From the cell containing the given text, extract its center point as (X, Y) coordinate. 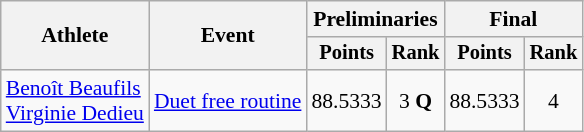
Benoît BeaufilsVirginie Dedieu (75, 100)
Duet free routine (228, 100)
3 Q (416, 100)
Preliminaries (375, 19)
Final (513, 19)
Event (228, 36)
Athlete (75, 36)
4 (554, 100)
